Find where the given text appears and provide that cell's center as (x, y) coordinate. 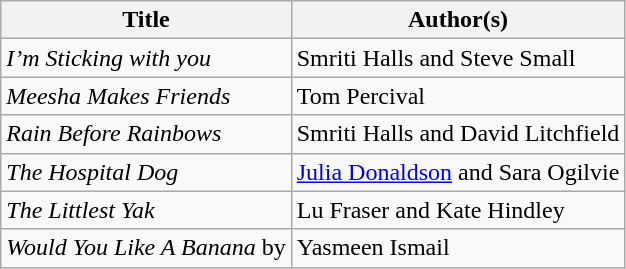
Would You Like A Banana by (146, 248)
Lu Fraser and Kate Hindley (458, 210)
The Littlest Yak (146, 210)
Smriti Halls and David Litchfield (458, 134)
Julia Donaldson and Sara Ogilvie (458, 172)
Title (146, 20)
Rain Before Rainbows (146, 134)
I’m Sticking with you (146, 58)
Smriti Halls and Steve Small (458, 58)
The Hospital Dog (146, 172)
Yasmeen Ismail (458, 248)
Tom Percival (458, 96)
Meesha Makes Friends (146, 96)
Author(s) (458, 20)
